Identify which cell holds the provided text, then report its (X, Y) central coordinate. 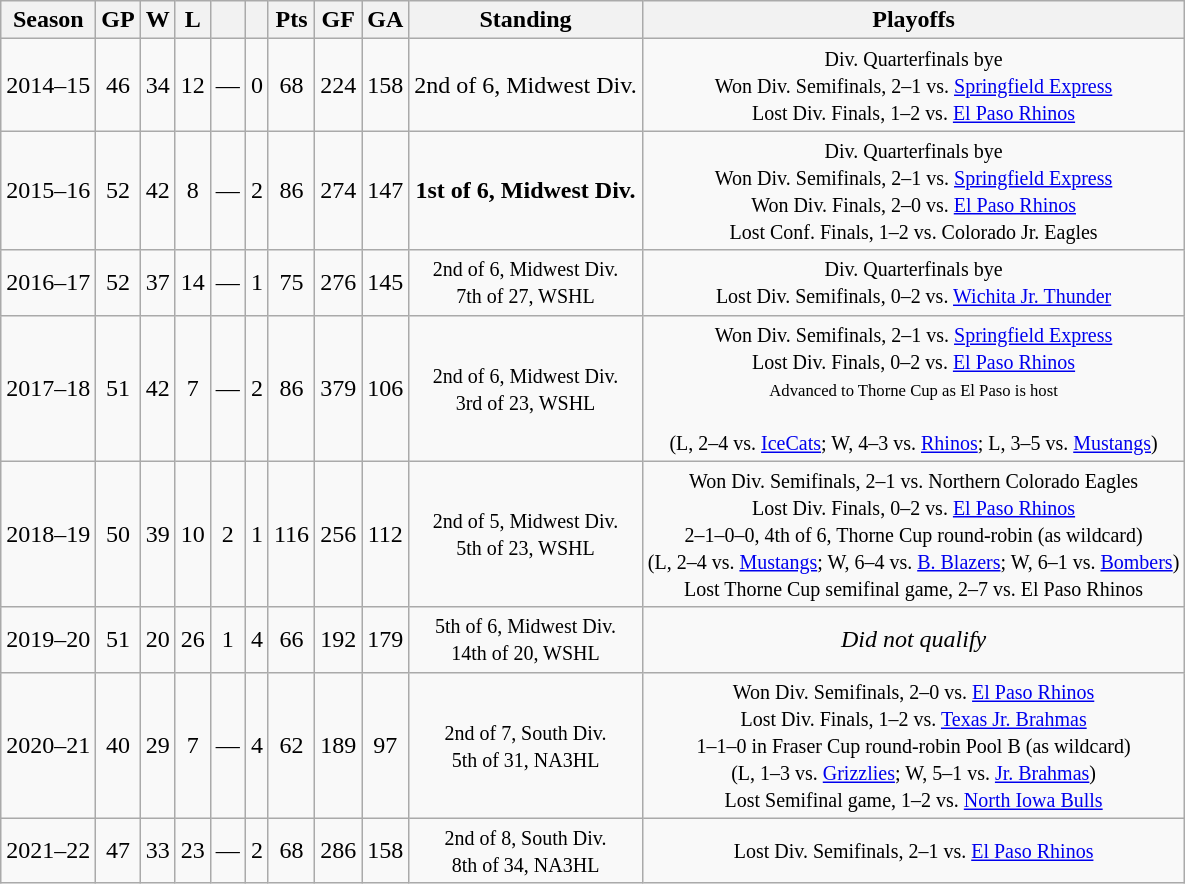
145 (386, 282)
147 (386, 190)
2017–18 (48, 388)
1st of 6, Midwest Div. (526, 190)
Playoffs (914, 20)
2nd of 7, South Div.5th of 31, NA3HL (526, 745)
2nd of 6, Midwest Div. (526, 85)
116 (291, 534)
Div. Quarterfinals byeWon Div. Semifinals, 2–1 vs. Springfield ExpressLost Div. Finals, 1–2 vs. El Paso Rhinos (914, 85)
47 (118, 850)
29 (158, 745)
GP (118, 20)
Season (48, 20)
66 (291, 640)
0 (256, 85)
GA (386, 20)
Standing (526, 20)
14 (192, 282)
256 (338, 534)
46 (118, 85)
75 (291, 282)
10 (192, 534)
2nd of 8, South Div.8th of 34, NA3HL (526, 850)
286 (338, 850)
2021–22 (48, 850)
33 (158, 850)
50 (118, 534)
276 (338, 282)
23 (192, 850)
97 (386, 745)
2018–19 (48, 534)
2nd of 6, Midwest Div.3rd of 23, WSHL (526, 388)
2016–17 (48, 282)
224 (338, 85)
2nd of 6, Midwest Div.7th of 27, WSHL (526, 282)
112 (386, 534)
GF (338, 20)
2019–20 (48, 640)
W (158, 20)
Did not qualify (914, 640)
2020–21 (48, 745)
2014–15 (48, 85)
Pts (291, 20)
34 (158, 85)
2nd of 5, Midwest Div.5th of 23, WSHL (526, 534)
Div. Quarterfinals byeLost Div. Semifinals, 0–2 vs. Wichita Jr. Thunder (914, 282)
379 (338, 388)
106 (386, 388)
2015–16 (48, 190)
Lost Div. Semifinals, 2–1 vs. El Paso Rhinos (914, 850)
26 (192, 640)
5th of 6, Midwest Div.14th of 20, WSHL (526, 640)
12 (192, 85)
39 (158, 534)
40 (118, 745)
L (192, 20)
20 (158, 640)
189 (338, 745)
192 (338, 640)
62 (291, 745)
37 (158, 282)
274 (338, 190)
179 (386, 640)
8 (192, 190)
